Scan for the cell matching the given text and deliver its (X, Y) coordinate at center. 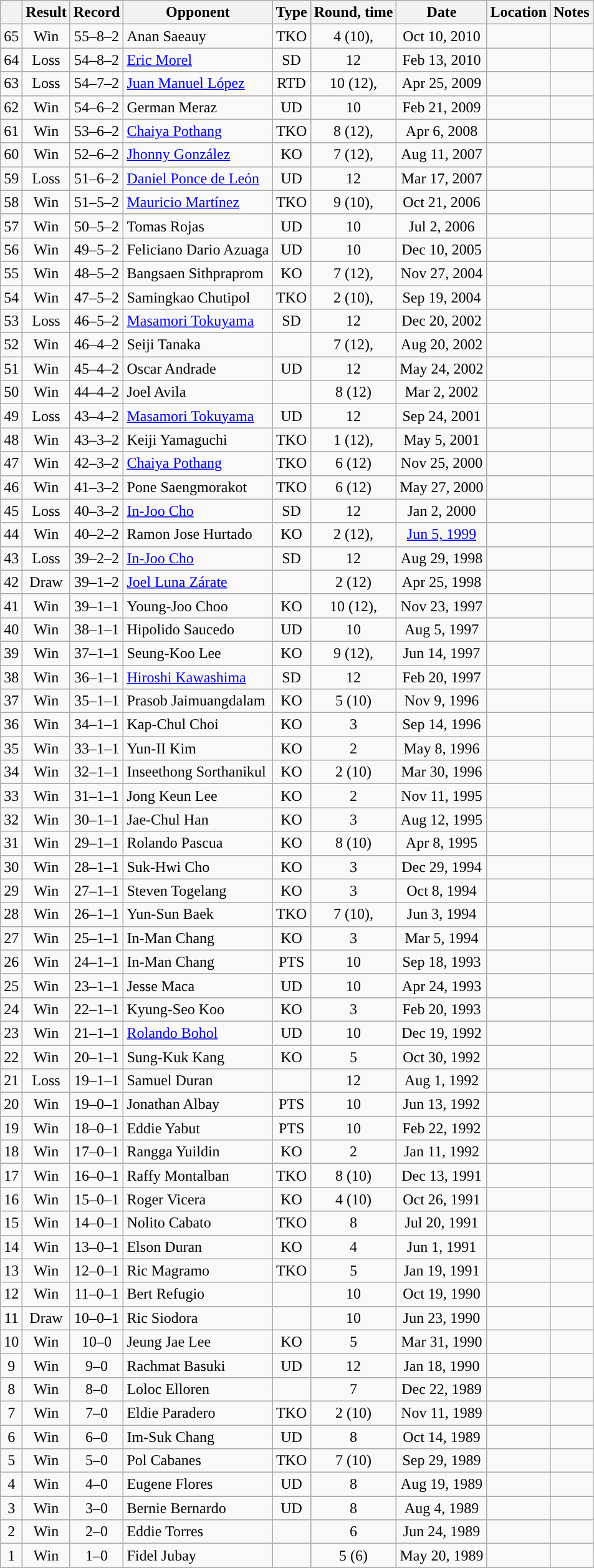
47 (11, 463)
32 (11, 820)
11 (11, 1318)
Seiji Tanaka (198, 345)
May 20, 1989 (441, 1556)
Oct 21, 2006 (441, 202)
2 (12), (353, 535)
1 (11, 1556)
37 (11, 701)
Keiji Yamaguchi (198, 440)
39–1–2 (97, 582)
Jun 14, 1997 (441, 653)
29 (11, 891)
39–2–2 (97, 558)
15 (11, 1223)
Ramon Jose Hurtado (198, 535)
29–1–1 (97, 843)
Hiroshi Kawashima (198, 677)
46–5–2 (97, 321)
Sung-Kuk Kang (198, 1057)
16–0–1 (97, 1176)
54–7–2 (97, 84)
28–1–1 (97, 867)
35–1–1 (97, 701)
Daniel Ponce de León (198, 178)
4–0 (97, 1484)
43–4–2 (97, 416)
41 (11, 606)
65 (11, 36)
40–3–2 (97, 511)
Jun 3, 1994 (441, 914)
Mar 17, 2007 (441, 178)
3–0 (97, 1508)
39–1–1 (97, 606)
22–1–1 (97, 1009)
Dec 20, 2002 (441, 321)
19–0–1 (97, 1105)
Suk-Hwi Cho (198, 867)
40–2–2 (97, 535)
Aug 1, 1992 (441, 1081)
56 (11, 249)
38 (11, 677)
51–5–2 (97, 202)
6–0 (97, 1436)
Apr 25, 2009 (441, 84)
Sep 24, 2001 (441, 416)
Steven Togelang (198, 891)
Joel Avila (198, 392)
16 (11, 1199)
Date (441, 12)
Eugene Flores (198, 1484)
Aug 20, 2002 (441, 345)
9 (11, 1365)
47–5–2 (97, 298)
52 (11, 345)
38–1–1 (97, 629)
Anan Saeauy (198, 36)
9 (12), (353, 653)
Mar 5, 1994 (441, 938)
43–3–2 (97, 440)
Opponent (198, 12)
Aug 11, 2007 (441, 155)
Sep 14, 1996 (441, 725)
7 (10) (353, 1461)
Rangga Yuildin (198, 1152)
Roger Vicera (198, 1199)
Jonathan Albay (198, 1105)
30–1–1 (97, 820)
44–4–2 (97, 392)
Prasob Jaimuangdalam (198, 701)
23 (11, 1033)
Sep 18, 1993 (441, 962)
61 (11, 131)
20 (11, 1105)
Bernie Bernardo (198, 1508)
Feb 13, 2010 (441, 60)
Nov 11, 1989 (441, 1413)
Jae-Chul Han (198, 820)
Pone Saengmorakot (198, 487)
53–6–2 (97, 131)
RTD (292, 84)
Jeung Jae Lee (198, 1342)
31 (11, 843)
11–0–1 (97, 1294)
Oct 26, 1991 (441, 1199)
Jun 1, 1991 (441, 1247)
Dec 19, 1992 (441, 1033)
Jul 20, 1991 (441, 1223)
57 (11, 226)
4 (10) (353, 1199)
Im-Suk Chang (198, 1436)
Eldie Paradero (198, 1413)
15–0–1 (97, 1199)
Jun 5, 1999 (441, 535)
17–0–1 (97, 1152)
Feb 21, 2009 (441, 107)
Jong Keun Lee (198, 796)
26 (11, 962)
27–1–1 (97, 891)
May 24, 2002 (441, 369)
Hipolido Saucedo (198, 629)
48–5–2 (97, 273)
Juan Manuel López (198, 84)
5 (10) (353, 701)
32–1–1 (97, 772)
Feb 20, 1997 (441, 677)
39 (11, 653)
26–1–1 (97, 914)
Feliciano Dario Azuaga (198, 249)
60 (11, 155)
Tomas Rojas (198, 226)
50–5–2 (97, 226)
14 (11, 1247)
Eddie Torres (198, 1532)
7 (10), (353, 914)
35 (11, 748)
Bangsaen Sithpraprom (198, 273)
62 (11, 107)
59 (11, 178)
Dec 29, 1994 (441, 867)
May 27, 2000 (441, 487)
40 (11, 629)
Nov 11, 1995 (441, 796)
Bert Refugio (198, 1294)
Feb 22, 1992 (441, 1128)
Joel Luna Zárate (198, 582)
Eddie Yabut (198, 1128)
45–4–2 (97, 369)
Jan 11, 1992 (441, 1152)
8 (12), (353, 131)
Nov 23, 1997 (441, 606)
Mar 31, 1990 (441, 1342)
58 (11, 202)
14–0–1 (97, 1223)
Location (519, 12)
Mar 2, 2002 (441, 392)
54 (11, 298)
2–0 (97, 1532)
34–1–1 (97, 725)
Oct 8, 1994 (441, 891)
Record (97, 12)
12–0–1 (97, 1270)
34 (11, 772)
33–1–1 (97, 748)
Raffy Montalban (198, 1176)
Young-Joo Choo (198, 606)
25–1–1 (97, 938)
49–5–2 (97, 249)
63 (11, 84)
1 (12), (353, 440)
55 (11, 273)
Kap-Chul Choi (198, 725)
Dec 22, 1989 (441, 1389)
50 (11, 392)
36 (11, 725)
49 (11, 416)
53 (11, 321)
28 (11, 914)
Fidel Jubay (198, 1556)
46 (11, 487)
Apr 24, 1993 (441, 985)
Rolando Bohol (198, 1033)
33 (11, 796)
Rolando Pascua (198, 843)
Oct 19, 1990 (441, 1294)
9 (10), (353, 202)
Ric Magramo (198, 1270)
Jun 23, 1990 (441, 1318)
Feb 20, 1993 (441, 1009)
Elson Duran (198, 1247)
37–1–1 (97, 653)
13–0–1 (97, 1247)
Oct 14, 1989 (441, 1436)
45 (11, 511)
7–0 (97, 1413)
1–0 (97, 1556)
Rachmat Basuki (198, 1365)
Jan 18, 1990 (441, 1365)
Aug 5, 1997 (441, 629)
Aug 19, 1989 (441, 1484)
19–1–1 (97, 1081)
21–1–1 (97, 1033)
Notes (572, 12)
Result (46, 12)
Pol Cabanes (198, 1461)
55–8–2 (97, 36)
Yun-II Kim (198, 748)
Jhonny González (198, 155)
43 (11, 558)
Aug 12, 1995 (441, 820)
46–4–2 (97, 345)
Inseethong Sorthanikul (198, 772)
Eric Morel (198, 60)
Jesse Maca (198, 985)
2 (10), (353, 298)
Oct 30, 1992 (441, 1057)
13 (11, 1270)
51 (11, 369)
30 (11, 867)
Sep 19, 2004 (441, 298)
25 (11, 985)
8–0 (97, 1389)
Apr 8, 1995 (441, 843)
Nolito Cabato (198, 1223)
20–1–1 (97, 1057)
Jun 13, 1992 (441, 1105)
Dec 13, 1991 (441, 1176)
42–3–2 (97, 463)
44 (11, 535)
4 (10), (353, 36)
Jul 2, 2006 (441, 226)
24 (11, 1009)
18 (11, 1152)
Mauricio Martínez (198, 202)
17 (11, 1176)
18–0–1 (97, 1128)
Jun 24, 1989 (441, 1532)
36–1–1 (97, 677)
Kyung-Seo Koo (198, 1009)
42 (11, 582)
Aug 29, 1998 (441, 558)
Oct 10, 2010 (441, 36)
Dec 10, 2005 (441, 249)
5–0 (97, 1461)
8 (12) (353, 392)
Apr 6, 2008 (441, 131)
Loloc Elloren (198, 1389)
May 8, 1996 (441, 748)
Yun-Sun Baek (198, 914)
23–1–1 (97, 985)
52–6–2 (97, 155)
2 (12) (353, 582)
24–1–1 (97, 962)
Type (292, 12)
Sep 29, 1989 (441, 1461)
Mar 30, 1996 (441, 772)
Seung-Koo Lee (198, 653)
10–0 (97, 1342)
Round, time (353, 12)
Jan 19, 1991 (441, 1270)
German Meraz (198, 107)
10–0–1 (97, 1318)
Samuel Duran (198, 1081)
51–6–2 (97, 178)
48 (11, 440)
27 (11, 938)
21 (11, 1081)
Samingkao Chutipol (198, 298)
54–8–2 (97, 60)
Aug 4, 1989 (441, 1508)
May 5, 2001 (441, 440)
9–0 (97, 1365)
5 (6) (353, 1556)
31–1–1 (97, 796)
Apr 25, 1998 (441, 582)
Jan 2, 2000 (441, 511)
19 (11, 1128)
Ric Siodora (198, 1318)
22 (11, 1057)
Nov 9, 1996 (441, 701)
64 (11, 60)
41–3–2 (97, 487)
Oscar Andrade (198, 369)
Nov 25, 2000 (441, 463)
54–6–2 (97, 107)
Nov 27, 2004 (441, 273)
